Return the (X, Y) coordinate for the center point of the cell that contains the specified text.  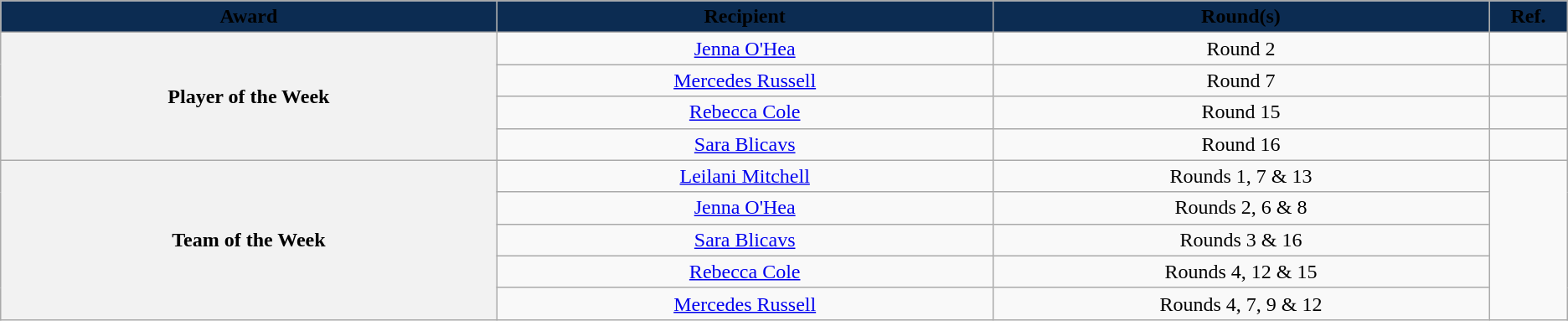
Rounds 3 & 16 (1240, 240)
Round 2 (1240, 49)
Recipient (745, 17)
Rounds 2, 6 & 8 (1240, 208)
Rounds 4, 12 & 15 (1240, 272)
Rounds 1, 7 & 13 (1240, 176)
Award (249, 17)
Round 7 (1240, 80)
Rounds 4, 7, 9 & 12 (1240, 303)
Round 15 (1240, 112)
Round 16 (1240, 144)
Round(s) (1240, 17)
Leilani Mitchell (745, 176)
Team of the Week (249, 240)
Player of the Week (249, 96)
Ref. (1529, 17)
